Pinpoint the cell where the given text exists, returning its [X, Y] midpoint coordinate. 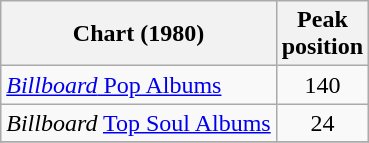
140 [322, 85]
Billboard Top Soul Albums [138, 123]
Chart (1980) [138, 34]
24 [322, 123]
Peakposition [322, 34]
Billboard Pop Albums [138, 85]
